Find where the given text appears and provide that cell's center as (X, Y) coordinate. 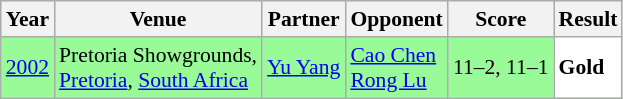
Pretoria Showgrounds,Pretoria, South Africa (158, 68)
Gold (588, 68)
Partner (304, 19)
Yu Yang (304, 68)
Cao Chen Rong Lu (396, 68)
Venue (158, 19)
Result (588, 19)
Opponent (396, 19)
2002 (28, 68)
Year (28, 19)
11–2, 11–1 (501, 68)
Score (501, 19)
